Pinpoint the cell where the given text exists, returning its (X, Y) midpoint coordinate. 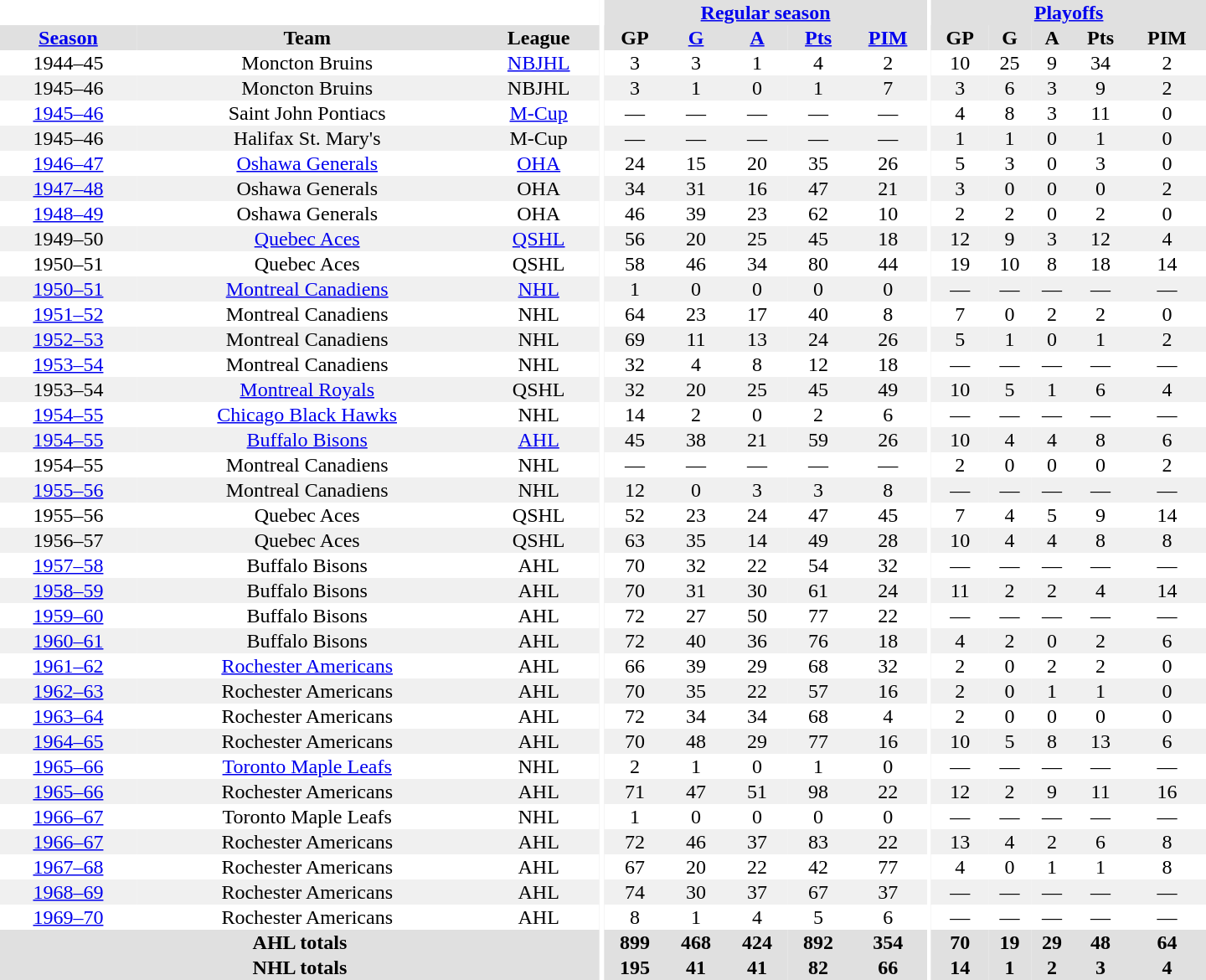
1969–70 (69, 917)
63 (635, 540)
69 (635, 339)
NHL totals (300, 967)
1957–58 (69, 565)
1964–65 (69, 741)
1960–61 (69, 641)
1961–62 (69, 666)
36 (757, 641)
17 (757, 314)
892 (819, 942)
51 (757, 792)
468 (697, 942)
58 (635, 264)
57 (819, 691)
1944–45 (69, 63)
354 (888, 942)
1967–68 (69, 867)
1951–52 (69, 314)
AHL totals (300, 942)
59 (819, 440)
Team (307, 38)
80 (819, 264)
1962–63 (69, 691)
54 (819, 565)
Playoffs (1069, 13)
424 (757, 942)
62 (819, 214)
1947–48 (69, 188)
15 (697, 163)
42 (819, 867)
71 (635, 792)
38 (697, 440)
Montreal Royals (307, 389)
83 (819, 842)
1948–49 (69, 214)
76 (819, 641)
1956–57 (69, 540)
League (538, 38)
Saint John Pontiacs (307, 113)
1952–53 (69, 339)
195 (635, 967)
74 (635, 892)
Chicago Black Hawks (307, 415)
98 (819, 792)
27 (697, 616)
Regular season (765, 13)
52 (635, 515)
1959–60 (69, 616)
1963–64 (69, 716)
50 (757, 616)
44 (888, 264)
82 (819, 967)
1949–50 (69, 239)
1958–59 (69, 591)
899 (635, 942)
Halifax St. Mary's (307, 138)
28 (888, 540)
1946–47 (69, 163)
61 (819, 591)
56 (635, 239)
1968–69 (69, 892)
Season (69, 38)
